Detect which cell encompasses the target text, then output its [X, Y] center coordinate. 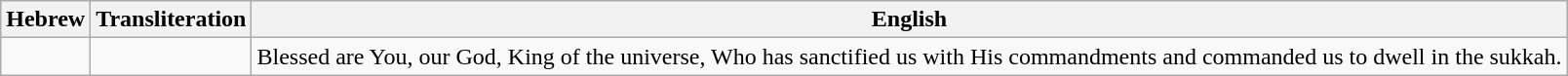
Blessed are You, our God, King of the universe, Who has sanctified us with His commandments and commanded us to dwell in the sukkah. [909, 57]
Transliteration [172, 19]
Hebrew [46, 19]
English [909, 19]
